Pinpoint the cell where the given text exists, returning its (x, y) midpoint coordinate. 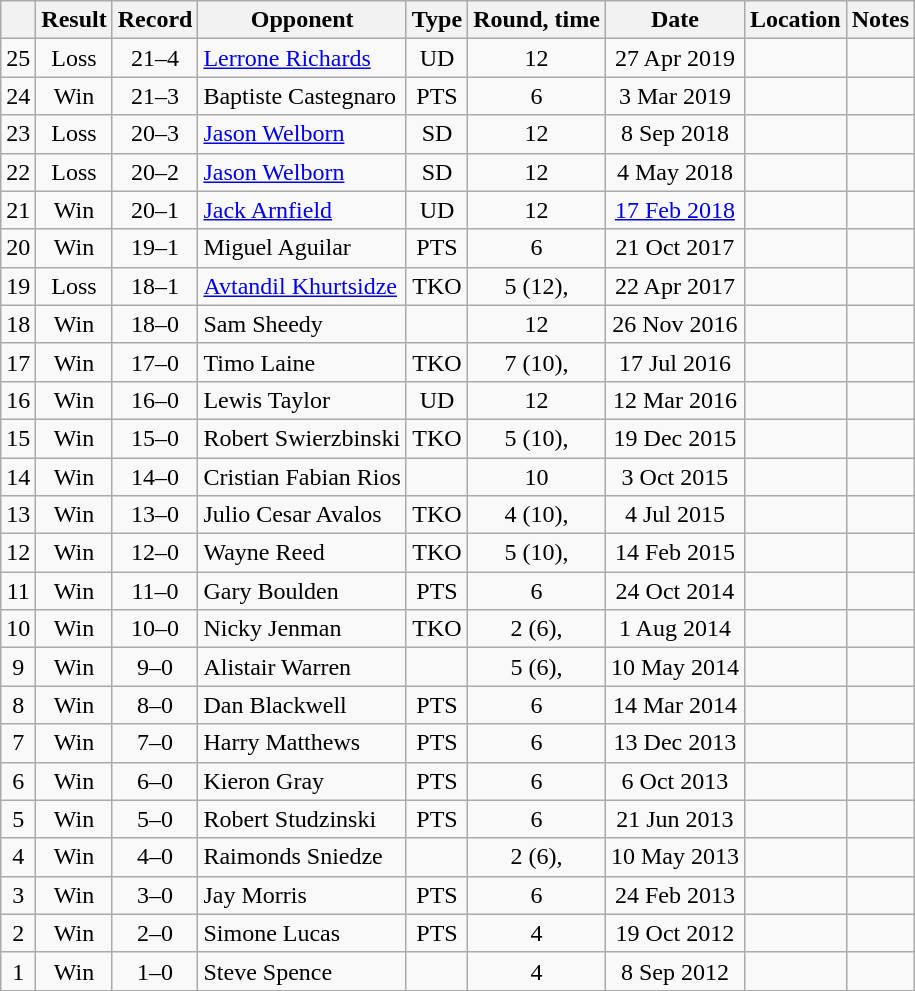
Julio Cesar Avalos (302, 515)
Type (436, 20)
15 (18, 438)
19 Oct 2012 (674, 933)
17 (18, 362)
19–1 (155, 248)
3 Mar 2019 (674, 96)
22 (18, 172)
5 (18, 819)
Robert Studzinski (302, 819)
14 (18, 477)
3 Oct 2015 (674, 477)
5–0 (155, 819)
5 (12), (537, 286)
21 (18, 210)
26 Nov 2016 (674, 324)
Sam Sheedy (302, 324)
Baptiste Castegnaro (302, 96)
18–0 (155, 324)
Location (795, 20)
1 (18, 971)
Cristian Fabian Rios (302, 477)
Jack Arnfield (302, 210)
Lewis Taylor (302, 400)
5 (6), (537, 667)
9 (18, 667)
18 (18, 324)
17–0 (155, 362)
23 (18, 134)
Robert Swierzbinski (302, 438)
Wayne Reed (302, 553)
8 Sep 2018 (674, 134)
21 Oct 2017 (674, 248)
20–1 (155, 210)
12 Mar 2016 (674, 400)
7 (10), (537, 362)
Alistair Warren (302, 667)
17 Jul 2016 (674, 362)
14 Feb 2015 (674, 553)
20–2 (155, 172)
19 (18, 286)
17 Feb 2018 (674, 210)
Jay Morris (302, 895)
4 May 2018 (674, 172)
21 Jun 2013 (674, 819)
Gary Boulden (302, 591)
24 Oct 2014 (674, 591)
22 Apr 2017 (674, 286)
25 (18, 58)
14 Mar 2014 (674, 705)
13–0 (155, 515)
2–0 (155, 933)
3–0 (155, 895)
11–0 (155, 591)
13 Dec 2013 (674, 743)
24 (18, 96)
18–1 (155, 286)
19 Dec 2015 (674, 438)
Date (674, 20)
Avtandil Khurtsidze (302, 286)
13 (18, 515)
3 (18, 895)
Round, time (537, 20)
6 Oct 2013 (674, 781)
6–0 (155, 781)
8 Sep 2012 (674, 971)
4–0 (155, 857)
10 May 2014 (674, 667)
12–0 (155, 553)
Lerrone Richards (302, 58)
7–0 (155, 743)
7 (18, 743)
Raimonds Sniedze (302, 857)
Record (155, 20)
Miguel Aguilar (302, 248)
20–3 (155, 134)
1 Aug 2014 (674, 629)
27 Apr 2019 (674, 58)
Notes (880, 20)
11 (18, 591)
24 Feb 2013 (674, 895)
Timo Laine (302, 362)
8–0 (155, 705)
16 (18, 400)
Steve Spence (302, 971)
Result (74, 20)
21–3 (155, 96)
Nicky Jenman (302, 629)
16–0 (155, 400)
Simone Lucas (302, 933)
20 (18, 248)
10 May 2013 (674, 857)
9–0 (155, 667)
4 Jul 2015 (674, 515)
21–4 (155, 58)
15–0 (155, 438)
14–0 (155, 477)
Harry Matthews (302, 743)
Dan Blackwell (302, 705)
Kieron Gray (302, 781)
Opponent (302, 20)
1–0 (155, 971)
8 (18, 705)
10–0 (155, 629)
2 (18, 933)
4 (10), (537, 515)
